Extract the [X, Y] coordinate from the center of the cell holding the provided text.  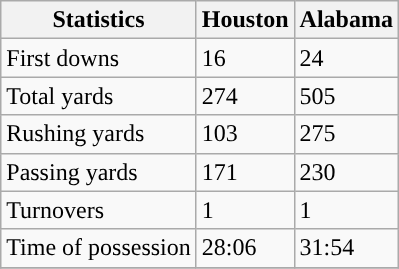
505 [346, 96]
31:54 [346, 248]
24 [346, 58]
28:06 [245, 248]
274 [245, 96]
171 [245, 172]
275 [346, 134]
Houston [245, 20]
Rushing yards [99, 134]
Time of possession [99, 248]
Passing yards [99, 172]
16 [245, 58]
Alabama [346, 20]
Turnovers [99, 210]
Statistics [99, 20]
103 [245, 134]
Total yards [99, 96]
230 [346, 172]
First downs [99, 58]
